Scan for the cell matching the given text and deliver its (X, Y) coordinate at center. 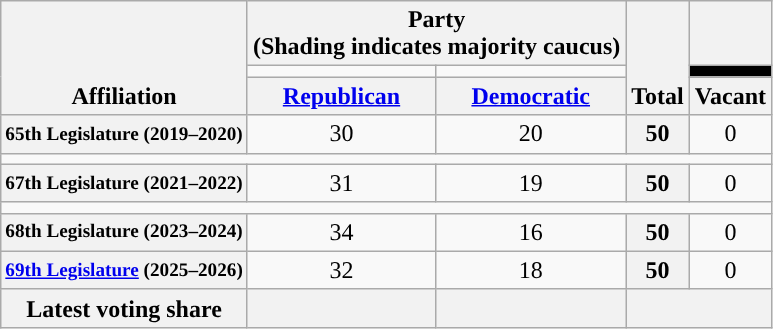
20 (531, 134)
Total (658, 58)
30 (341, 134)
31 (341, 183)
68th Legislature (2023–2024) (124, 232)
19 (531, 183)
18 (531, 270)
Republican (341, 96)
Latest voting share (124, 308)
67th Legislature (2021–2022) (124, 183)
69th Legislature (2025–2026) (124, 270)
Affiliation (124, 58)
16 (531, 232)
Vacant (730, 96)
Party (Shading indicates majority caucus) (436, 34)
Democratic (531, 96)
32 (341, 270)
65th Legislature (2019–2020) (124, 134)
34 (341, 232)
